Provide the [x, y] coordinate of the cell's center where the given text is located.  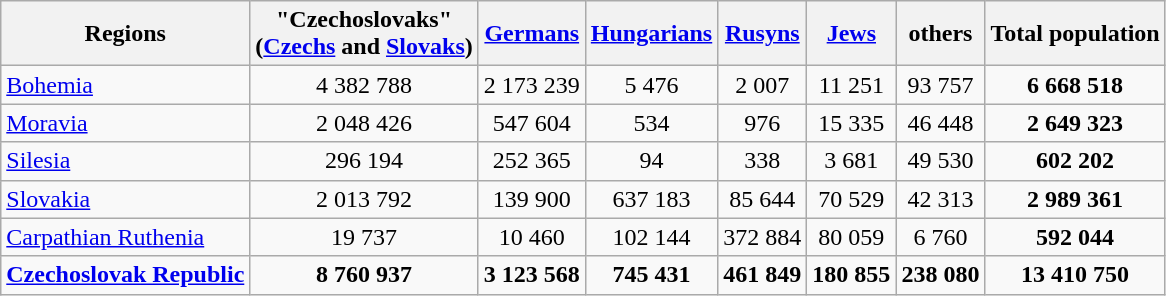
139 900 [532, 199]
592 044 [1075, 237]
372 884 [762, 237]
46 448 [940, 123]
338 [762, 161]
Jews [852, 34]
10 460 [532, 237]
Slovakia [126, 199]
Bohemia [126, 85]
2 989 361 [1075, 199]
6 760 [940, 237]
976 [762, 123]
80 059 [852, 237]
Carpathian Ruthenia [126, 237]
49 530 [940, 161]
8 760 937 [364, 275]
13 410 750 [1075, 275]
238 080 [940, 275]
637 183 [651, 199]
2 013 792 [364, 199]
Regions [126, 34]
2 048 426 [364, 123]
602 202 [1075, 161]
Total population [1075, 34]
42 313 [940, 199]
102 144 [651, 237]
15 335 [852, 123]
6 668 518 [1075, 85]
534 [651, 123]
2 007 [762, 85]
Hungarians [651, 34]
252 365 [532, 161]
94 [651, 161]
Germans [532, 34]
Czechoslovak Republic [126, 275]
"Czechoslovaks"(Czechs and Slovaks) [364, 34]
Silesia [126, 161]
2 649 323 [1075, 123]
296 194 [364, 161]
others [940, 34]
Rusyns [762, 34]
547 604 [532, 123]
93 757 [940, 85]
4 382 788 [364, 85]
3 123 568 [532, 275]
70 529 [852, 199]
745 431 [651, 275]
Moravia [126, 123]
180 855 [852, 275]
3 681 [852, 161]
11 251 [852, 85]
5 476 [651, 85]
19 737 [364, 237]
461 849 [762, 275]
2 173 239 [532, 85]
85 644 [762, 199]
